For the text-containing cell, return its midpoint in (x, y) coordinate format. 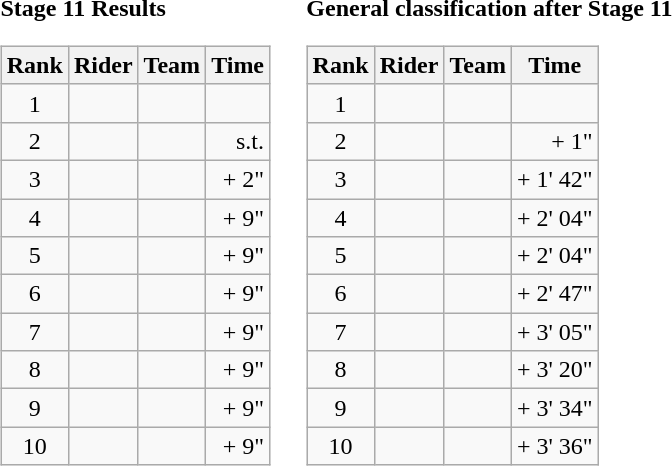
+ 1' 42" (554, 179)
+ 2' 47" (554, 294)
+ 3' 34" (554, 408)
+ 3' 36" (554, 446)
+ 3' 20" (554, 370)
+ 2" (238, 179)
+ 3' 05" (554, 332)
s.t. (238, 141)
+ 1" (554, 141)
